Pinpoint the cell where the given text exists, returning its [x, y] midpoint coordinate. 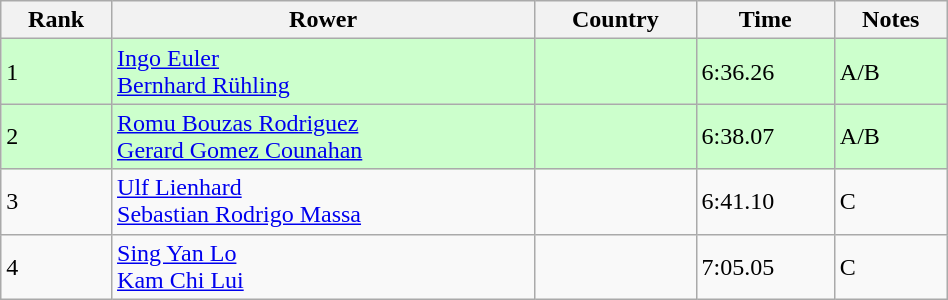
Ingo Euler Bernhard Rühling [324, 72]
Sing Yan LoKam Chi Lui [324, 266]
7:05.05 [765, 266]
Ulf LienhardSebastian Rodrigo Massa [324, 202]
2 [56, 136]
1 [56, 72]
Notes [890, 20]
Country [616, 20]
4 [56, 266]
Rank [56, 20]
6:36.26 [765, 72]
Romu Bouzas Rodriguez Gerard Gomez Counahan [324, 136]
Rower [324, 20]
Time [765, 20]
6:41.10 [765, 202]
6:38.07 [765, 136]
3 [56, 202]
